Return the [x, y] coordinate for the center point of the cell that contains the specified text.  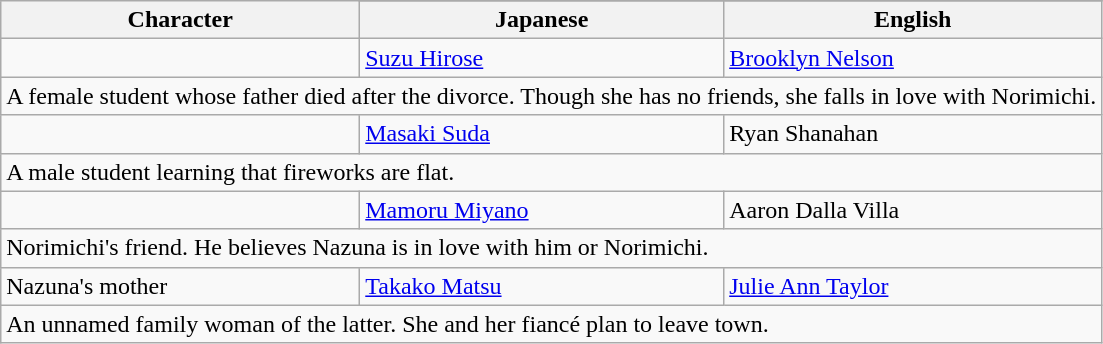
Mamoru Miyano [542, 210]
A male student learning that fireworks are flat. [552, 172]
English [913, 20]
Suzu Hirose [542, 58]
Ryan Shanahan [913, 134]
Julie Ann Taylor [913, 286]
Character [180, 20]
Aaron Dalla Villa [913, 210]
A female student whose father died after the divorce. Though she has no friends, she falls in love with Norimichi. [552, 96]
Takako Matsu [542, 286]
Japanese [542, 20]
Norimichi's friend. He believes Nazuna is in love with him or Norimichi. [552, 248]
Nazuna's mother [180, 286]
Brooklyn Nelson [913, 58]
An unnamed family woman of the latter. She and her fiancé plan to leave town. [552, 324]
Masaki Suda [542, 134]
